Determine the (X, Y) coordinate at the center of the cell enclosing the given text.  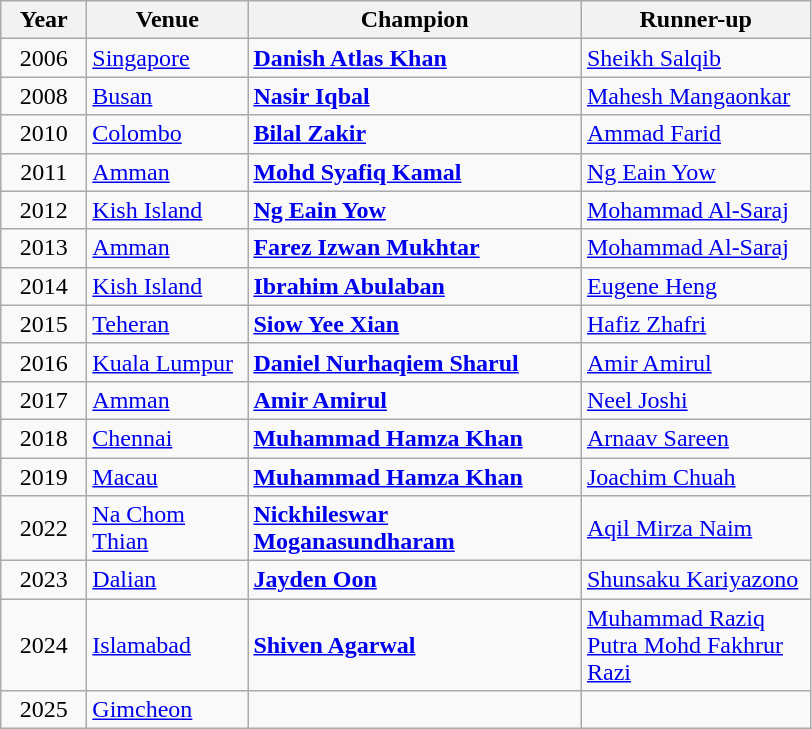
Dalian (168, 580)
Macau (168, 477)
Hafiz Zhafri (696, 324)
2006 (44, 58)
Gimcheon (168, 710)
Danish Atlas Khan (415, 58)
Venue (168, 20)
2016 (44, 362)
Joachim Chuah (696, 477)
Eugene Heng (696, 286)
Muhammad Raziq Putra Mohd Fakhrur Razi (696, 645)
2025 (44, 710)
Sheikh Salqib (696, 58)
Islamabad (168, 645)
2019 (44, 477)
Nickhileswar Moganasundharam (415, 528)
2024 (44, 645)
Chennai (168, 438)
Shiven Agarwal (415, 645)
Busan (168, 96)
Nasir Iqbal (415, 96)
2008 (44, 96)
Daniel Nurhaqiem Sharul (415, 362)
2022 (44, 528)
Arnaav Sareen (696, 438)
Farez Izwan Mukhtar (415, 248)
Mahesh Mangaonkar (696, 96)
2011 (44, 172)
Bilal Zakir (415, 134)
Jayden Oon (415, 580)
Neel Joshi (696, 400)
Shunsaku Kariyazono (696, 580)
Singapore (168, 58)
2015 (44, 324)
Year (44, 20)
2014 (44, 286)
Aqil Mirza Naim (696, 528)
Runner-up (696, 20)
Champion (415, 20)
Ammad Farid (696, 134)
Ibrahim Abulaban (415, 286)
2012 (44, 210)
Kuala Lumpur (168, 362)
Na Chom Thian (168, 528)
2023 (44, 580)
Siow Yee Xian (415, 324)
2018 (44, 438)
Mohd Syafiq Kamal (415, 172)
2010 (44, 134)
Teheran (168, 324)
2017 (44, 400)
Colombo (168, 134)
2013 (44, 248)
